Search for the cell housing the specified text and yield its [X, Y] center coordinate. 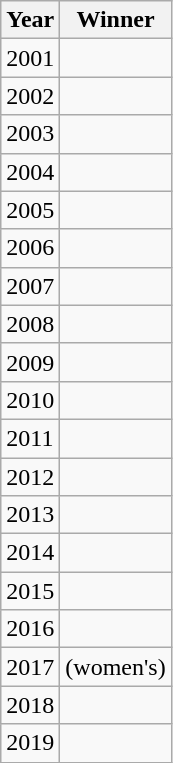
2006 [30, 248]
2011 [30, 438]
Year [30, 20]
2003 [30, 134]
2009 [30, 362]
2018 [30, 705]
2014 [30, 553]
2012 [30, 477]
2019 [30, 743]
(women's) [116, 667]
2005 [30, 210]
2016 [30, 629]
Winner [116, 20]
2017 [30, 667]
2001 [30, 58]
2007 [30, 286]
2002 [30, 96]
2013 [30, 515]
2008 [30, 324]
2010 [30, 400]
2004 [30, 172]
2015 [30, 591]
